Determine the (X, Y) coordinate at the center of the cell enclosing the given text.  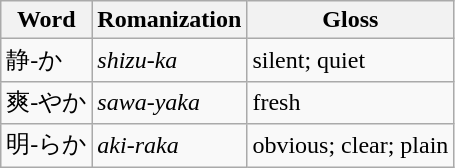
爽-やか (46, 102)
obvious; clear; plain (350, 146)
sawa-yaka (170, 102)
静-か (46, 60)
明-らか (46, 146)
shizu-ka (170, 60)
aki-raka (170, 146)
fresh (350, 102)
silent; quiet (350, 60)
Word (46, 20)
Romanization (170, 20)
Gloss (350, 20)
